Pinpoint the cell where the given text exists, returning its (X, Y) midpoint coordinate. 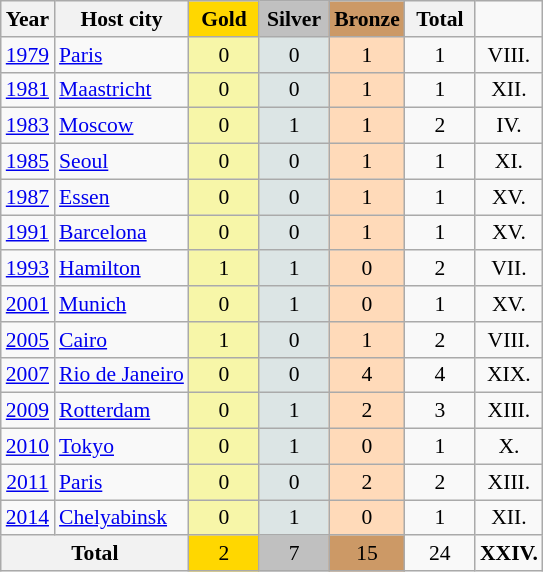
Bronze (367, 19)
Rotterdam (122, 411)
Maastricht (122, 90)
XXIV. (509, 554)
1987 (28, 197)
Seoul (122, 162)
IV. (509, 126)
Chelyabinsk (122, 518)
Moscow (122, 126)
1991 (28, 233)
Tokyo (122, 447)
Gold (224, 19)
Host city (122, 19)
7 (294, 554)
1985 (28, 162)
XI. (509, 162)
2009 (28, 411)
15 (367, 554)
Barcelona (122, 233)
24 (440, 554)
Rio de Janeiro (122, 375)
Munich (122, 304)
2010 (28, 447)
VII. (509, 269)
Year (28, 19)
Hamilton (122, 269)
2007 (28, 375)
1983 (28, 126)
Cairo (122, 340)
XIX. (509, 375)
1981 (28, 90)
2011 (28, 482)
2005 (28, 340)
Essen (122, 197)
1979 (28, 55)
Silver (294, 19)
3 (440, 411)
2001 (28, 304)
2014 (28, 518)
1993 (28, 269)
X. (509, 447)
